Extract the (X, Y) coordinate from the center of the cell holding the provided text.  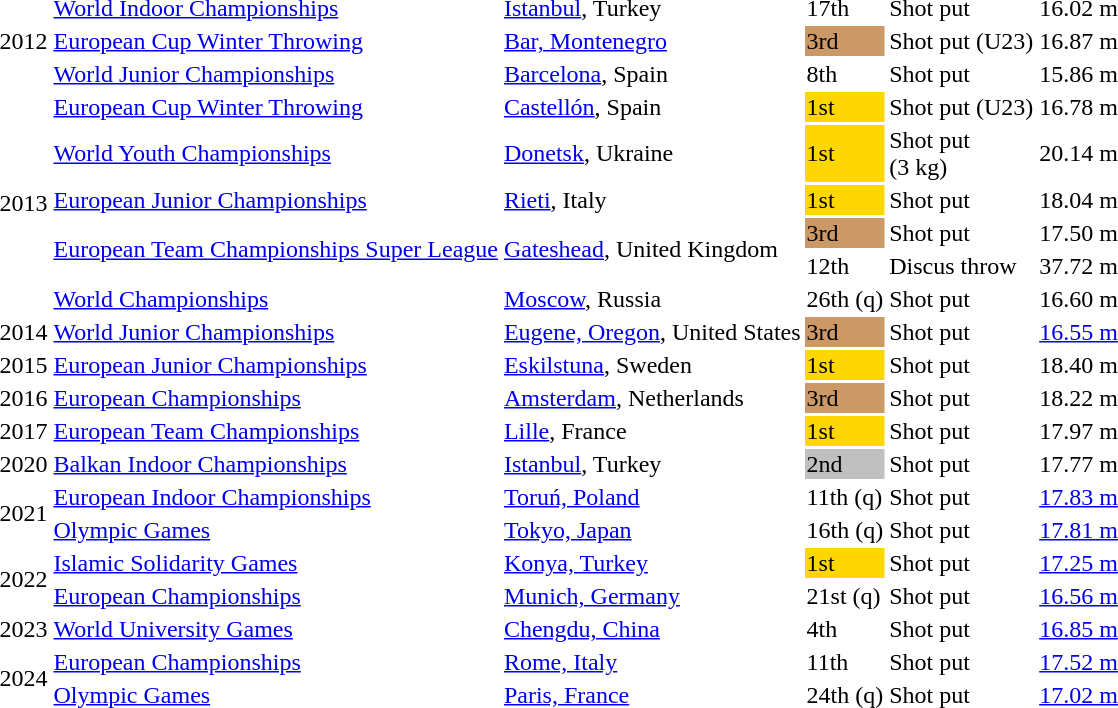
Lille, France (652, 431)
Tokyo, Japan (652, 530)
Eugene, Oregon, United States (652, 332)
Eskilstuna, Sweden (652, 365)
4th (845, 629)
11th (q) (845, 497)
26th (q) (845, 299)
Islamic Solidarity Games (276, 563)
2nd (845, 464)
Barcelona, Spain (652, 74)
European Team Championships (276, 431)
Rome, Italy (652, 662)
16th (q) (845, 530)
Discus throw (962, 266)
Bar, Montenegro (652, 41)
World University Games (276, 629)
Istanbul, Turkey (652, 464)
Castellón, Spain (652, 107)
12th (845, 266)
Munich, Germany (652, 596)
European Team Championships Super League (276, 250)
Balkan Indoor Championships (276, 464)
Chengdu, China (652, 629)
European Indoor Championships (276, 497)
Konya, Turkey (652, 563)
Amsterdam, Netherlands (652, 398)
Gateshead, United Kingdom (652, 250)
Olympic Games (276, 530)
8th (845, 74)
World Youth Championships (276, 154)
Shot put(3 kg) (962, 154)
Rieti, Italy (652, 200)
World Championships (276, 299)
21st (q) (845, 596)
Donetsk, Ukraine (652, 154)
Toruń, Poland (652, 497)
Moscow, Russia (652, 299)
11th (845, 662)
